Capture the cell that displays the provided text and extract its (X, Y) central coordinate. 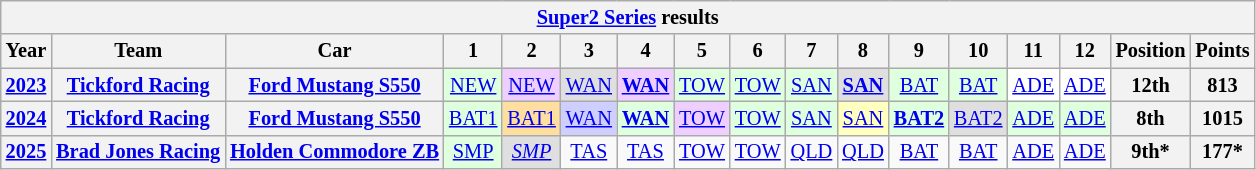
12 (1085, 51)
Team (138, 51)
Points (1222, 51)
4 (646, 51)
Position (1151, 51)
Brad Jones Racing (138, 152)
177* (1222, 152)
2024 (26, 118)
5 (702, 51)
2023 (26, 85)
Super2 Series results (628, 17)
Year (26, 51)
8 (863, 51)
11 (1033, 51)
1015 (1222, 118)
2 (531, 51)
Car (334, 51)
9th* (1151, 152)
9 (919, 51)
3 (589, 51)
Holden Commodore ZB (334, 152)
1 (473, 51)
2025 (26, 152)
12th (1151, 85)
7 (812, 51)
10 (978, 51)
813 (1222, 85)
6 (758, 51)
8th (1151, 118)
